Locate the cell with the specified text and output its (x, y) center coordinate. 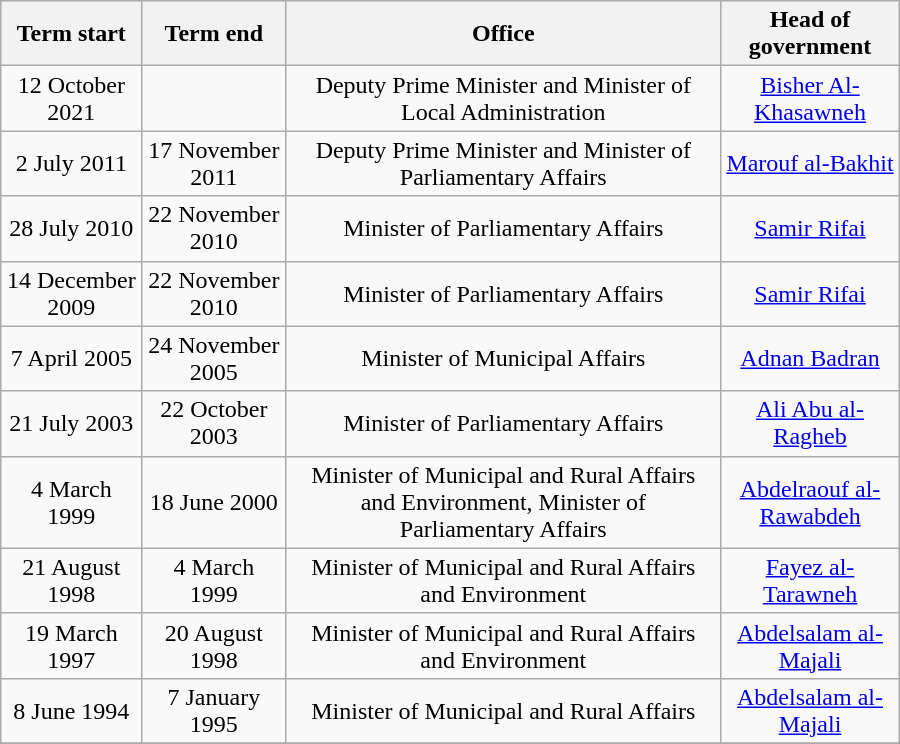
Deputy Prime Minister and Minister of Parliamentary Affairs (504, 164)
21 August 1998 (72, 580)
Abdelraouf al-Rawabdeh (810, 502)
2 July 2011 (72, 164)
7 January 1995 (214, 710)
Minister of Municipal and Rural Affairs and Environment, Minister of Parliamentary Affairs (504, 502)
14 December 2009 (72, 294)
Bisher Al-Khasawneh (810, 98)
Term start (72, 34)
Minister of Municipal Affairs (504, 358)
8 June 1994 (72, 710)
Marouf al-Bakhit (810, 164)
Ali Abu al-Ragheb (810, 424)
17 November 2011 (214, 164)
Adnan Badran (810, 358)
Office (504, 34)
Term end (214, 34)
7 April 2005 (72, 358)
21 July 2003 (72, 424)
Deputy Prime Minister and Minister of Local Administration (504, 98)
Head of government (810, 34)
Minister of Municipal and Rural Affairs (504, 710)
20 August 1998 (214, 646)
28 July 2010 (72, 228)
24 November 2005 (214, 358)
12 October 2021 (72, 98)
19 March 1997 (72, 646)
Fayez al-Tarawneh (810, 580)
18 June 2000 (214, 502)
22 October 2003 (214, 424)
